Locate the cell with the specified text and output its [x, y] center coordinate. 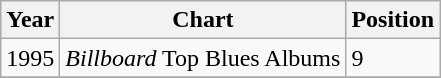
Chart [203, 20]
Billboard Top Blues Albums [203, 58]
Year [30, 20]
9 [393, 58]
Position [393, 20]
1995 [30, 58]
